From the cell containing the given text, extract its center point as [x, y] coordinate. 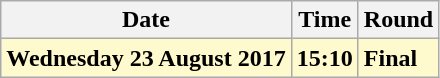
Date [146, 20]
15:10 [324, 58]
Wednesday 23 August 2017 [146, 58]
Final [398, 58]
Time [324, 20]
Round [398, 20]
